Return (x, y) of the center of cell containing provided text 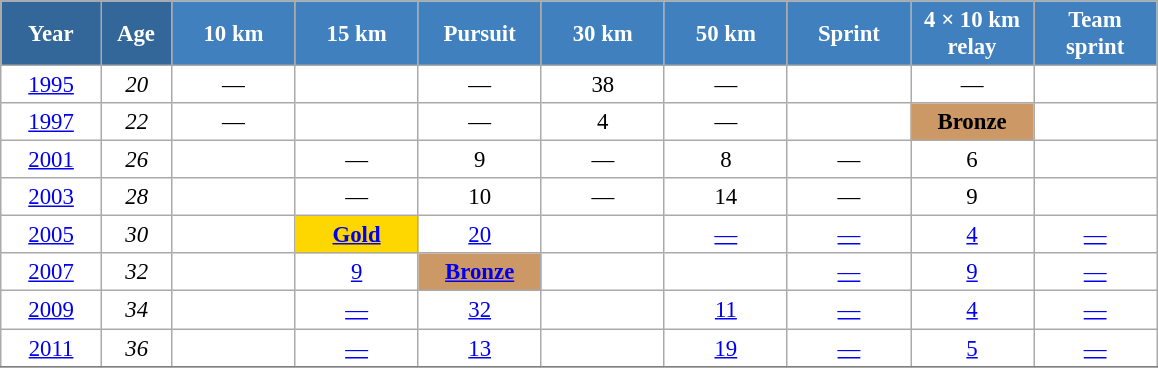
19 (726, 348)
2001 (52, 160)
1995 (52, 85)
2005 (52, 235)
38 (602, 85)
Pursuit (480, 34)
30 km (602, 34)
Year (52, 34)
14 (726, 197)
30 (136, 235)
5 (972, 348)
28 (136, 197)
2003 (52, 197)
6 (972, 160)
2011 (52, 348)
10 km (234, 34)
34 (136, 310)
4 × 10 km relay (972, 34)
22 (136, 122)
13 (480, 348)
36 (136, 348)
26 (136, 160)
2007 (52, 273)
10 (480, 197)
2009 (52, 310)
Sprint (848, 34)
Team sprint (1096, 34)
8 (726, 160)
1997 (52, 122)
15 km (356, 34)
Age (136, 34)
11 (726, 310)
50 km (726, 34)
Gold (356, 235)
